Return (X, Y) of the center of cell containing provided text 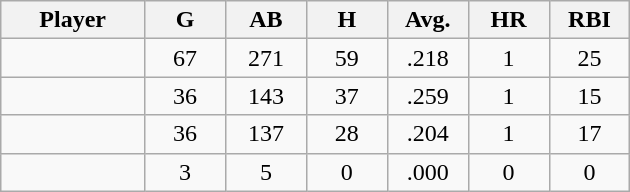
.000 (428, 172)
67 (186, 58)
59 (346, 58)
137 (266, 134)
5 (266, 172)
G (186, 20)
Avg. (428, 20)
17 (590, 134)
HR (508, 20)
37 (346, 96)
3 (186, 172)
AB (266, 20)
.218 (428, 58)
15 (590, 96)
143 (266, 96)
25 (590, 58)
H (346, 20)
271 (266, 58)
.259 (428, 96)
28 (346, 134)
.204 (428, 134)
RBI (590, 20)
Player (73, 20)
